Pinpoint the cell where the given text exists, returning its (x, y) midpoint coordinate. 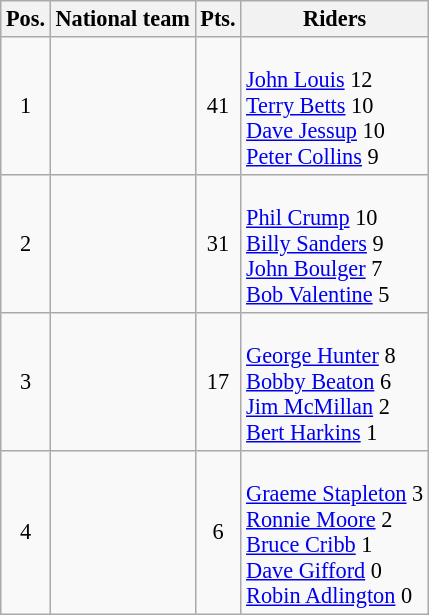
Graeme Stapleton 3 Ronnie Moore 2 Bruce Cribb 1 Dave Gifford 0 Robin Adlington 0 (335, 532)
1 (26, 106)
John Louis 12 Terry Betts 10 Dave Jessup 10 Peter Collins 9 (335, 106)
6 (218, 532)
31 (218, 243)
41 (218, 106)
Pts. (218, 19)
3 (26, 381)
National team (122, 19)
2 (26, 243)
Phil Crump 10 Billy Sanders 9 John Boulger 7 Bob Valentine 5 (335, 243)
Pos. (26, 19)
4 (26, 532)
George Hunter 8 Bobby Beaton 6 Jim McMillan 2 Bert Harkins 1 (335, 381)
Riders (335, 19)
17 (218, 381)
